Identify which cell holds the provided text, then report its (x, y) central coordinate. 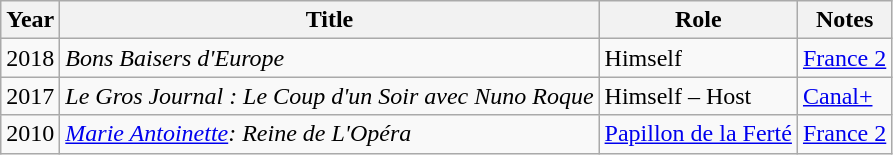
Le Gros Journal : Le Coup d'un Soir avec Nuno Roque (330, 96)
Himself – Host (698, 96)
Notes (844, 20)
Papillon de la Ferté (698, 134)
Bons Baisers d'Europe (330, 58)
2010 (30, 134)
Year (30, 20)
2017 (30, 96)
Canal+ (844, 96)
Himself (698, 58)
Title (330, 20)
Role (698, 20)
Marie Antoinette: Reine de L'Opéra (330, 134)
2018 (30, 58)
